Detect which cell encompasses the target text, then output its [x, y] center coordinate. 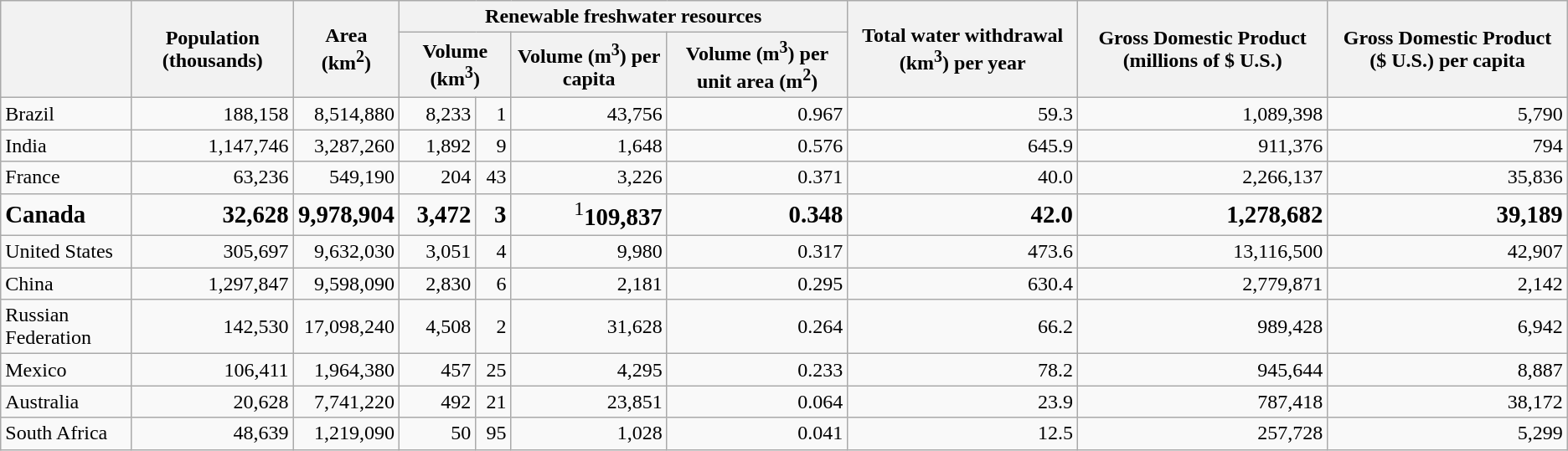
0.233 [757, 370]
1,219,090 [346, 433]
40.0 [963, 177]
9,598,090 [346, 284]
188,158 [213, 114]
Canada [67, 214]
Gross Domestic Product ($ U.S.) per capita [1447, 49]
43,756 [589, 114]
Australia [67, 402]
42.0 [963, 214]
Population (thousands) [213, 49]
Volume (m3) per capita [589, 65]
8,514,880 [346, 114]
6,942 [1447, 326]
257,728 [1202, 433]
Mexico [67, 370]
59.3 [963, 114]
4,508 [437, 326]
549,190 [346, 177]
2,266,137 [1202, 177]
France [67, 177]
8,887 [1447, 370]
3,287,260 [346, 146]
2,181 [589, 284]
7,741,220 [346, 402]
21 [493, 402]
945,644 [1202, 370]
9,632,030 [346, 252]
1,892 [437, 146]
645.9 [963, 146]
911,376 [1202, 146]
23.9 [963, 402]
492 [437, 402]
43 [493, 177]
2,779,871 [1202, 284]
31,628 [589, 326]
3 [493, 214]
0.041 [757, 433]
0.967 [757, 114]
4,295 [589, 370]
23,851 [589, 402]
0.264 [757, 326]
787,418 [1202, 402]
0.371 [757, 177]
305,697 [213, 252]
6 [493, 284]
2 [493, 326]
India [67, 146]
39,189 [1447, 214]
Renewable freshwater resources [623, 17]
473.6 [963, 252]
3,226 [589, 177]
25 [493, 370]
1,648 [589, 146]
32,628 [213, 214]
5,790 [1447, 114]
50 [437, 433]
457 [437, 370]
1,089,398 [1202, 114]
106,411 [213, 370]
8,233 [437, 114]
48,639 [213, 433]
South Africa [67, 433]
Total water withdrawal (km3) per year [963, 49]
204 [437, 177]
1109,837 [589, 214]
Gross Domestic Product (millions of $ U.S.) [1202, 49]
35,836 [1447, 177]
Brazil [67, 114]
63,236 [213, 177]
0.348 [757, 214]
17,098,240 [346, 326]
794 [1447, 146]
1,028 [589, 433]
95 [493, 433]
9,980 [589, 252]
1,147,746 [213, 146]
1,278,682 [1202, 214]
78.2 [963, 370]
0.576 [757, 146]
1 [493, 114]
3,051 [437, 252]
989,428 [1202, 326]
United States [67, 252]
9,978,904 [346, 214]
2,142 [1447, 284]
Volume (m3) per unit area (m2) [757, 65]
38,172 [1447, 402]
4 [493, 252]
China [67, 284]
1,297,847 [213, 284]
0.317 [757, 252]
0.064 [757, 402]
20,628 [213, 402]
630.4 [963, 284]
42,907 [1447, 252]
66.2 [963, 326]
2,830 [437, 284]
Russian Federation [67, 326]
142,530 [213, 326]
Volume (km3) [456, 65]
12.5 [963, 433]
1,964,380 [346, 370]
0.295 [757, 284]
9 [493, 146]
3,472 [437, 214]
5,299 [1447, 433]
13,116,500 [1202, 252]
Area (km2) [346, 49]
